For the text-containing cell, return its midpoint in (X, Y) coordinate format. 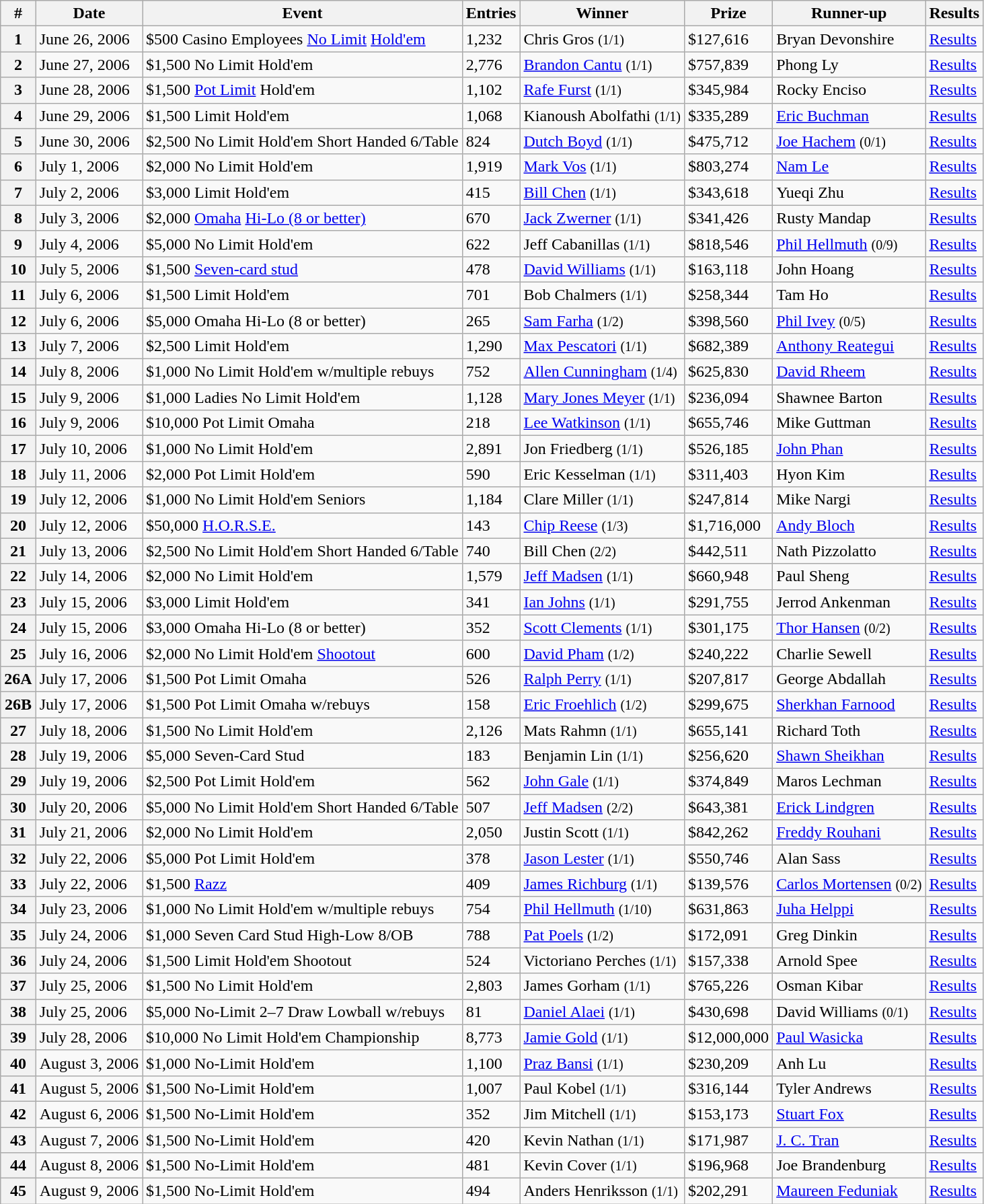
# (18, 13)
June 29, 2006 (89, 116)
701 (491, 295)
Stuart Fox (849, 1114)
1,068 (491, 116)
Justin Scott (1/1) (603, 833)
Shawn Sheikhan (849, 756)
494 (491, 1191)
Anders Henriksson (1/1) (603, 1191)
$291,755 (729, 602)
Joe Hachem (0/1) (849, 141)
July 5, 2006 (89, 269)
Dutch Boyd (1/1) (603, 141)
July 18, 2006 (89, 730)
$5,000 Omaha Hi-Lo (8 or better) (303, 321)
Phil Hellmuth (0/9) (849, 243)
$2,500 Limit Hold'em (303, 346)
Yueqi Zhu (849, 192)
Clare Miller (1/1) (603, 500)
John Gale (1/1) (603, 782)
Freddy Rouhani (849, 833)
$5,000 No Limit Hold'em Short Handed 6/Table (303, 807)
600 (491, 653)
44 (18, 1166)
$1,716,000 (729, 525)
$2,000 Pot Limit Hold'em (303, 474)
754 (491, 909)
$1,500 Limit Hold'em Shootout (303, 961)
22 (18, 576)
August 8, 2006 (89, 1166)
Max Pescatori (1/1) (603, 346)
81 (491, 1012)
Eric Buchman (849, 116)
Bill Chen (1/1) (603, 192)
J. C. Tran (849, 1140)
Anh Lu (849, 1063)
July 16, 2006 (89, 653)
Bob Chalmers (1/1) (603, 295)
Sherkhan Farnood (849, 704)
Jon Friedberg (1/1) (603, 449)
7 (18, 192)
Erick Lindgren (849, 807)
34 (18, 909)
Kevin Nathan (1/1) (603, 1140)
Jeff Madsen (2/2) (603, 807)
Ralph Perry (1/1) (603, 679)
Jamie Gold (1/1) (603, 1037)
740 (491, 551)
Sam Farha (1/2) (603, 321)
$374,849 (729, 782)
1,007 (491, 1088)
Eric Kesselman (1/1) (603, 474)
$398,560 (729, 321)
July 4, 2006 (89, 243)
$2,000 Omaha Hi-Lo (8 or better) (303, 218)
$316,144 (729, 1088)
$803,274 (729, 167)
July 3, 2006 (89, 218)
Eric Froehlich (1/2) (603, 704)
41 (18, 1088)
$172,091 (729, 935)
15 (18, 398)
Kianoush Abolfathi (1/1) (603, 116)
$842,262 (729, 833)
$655,141 (729, 730)
Pat Poels (1/2) (603, 935)
$3,000 Omaha Hi-Lo (8 or better) (303, 628)
Tam Ho (849, 295)
17 (18, 449)
$163,118 (729, 269)
1,100 (491, 1063)
24 (18, 628)
Brandon Cantu (1/1) (603, 65)
$2,500 Pot Limit Hold'em (303, 782)
$343,618 (729, 192)
23 (18, 602)
$1,500 Seven-card stud (303, 269)
Richard Toth (849, 730)
July 23, 2006 (89, 909)
Maros Lechman (849, 782)
June 26, 2006 (89, 39)
Jeff Madsen (1/1) (603, 576)
8,773 (491, 1037)
Thor Hansen (0/2) (849, 628)
$526,185 (729, 449)
$500 Casino Employees No Limit Hold'em (303, 39)
35 (18, 935)
Joe Brandenburg (849, 1166)
Jeff Cabanillas (1/1) (603, 243)
6 (18, 167)
Daniel Alaei (1/1) (603, 1012)
$196,968 (729, 1166)
July 2, 2006 (89, 192)
38 (18, 1012)
12 (18, 321)
Maureen Feduniak (849, 1191)
July 20, 2006 (89, 807)
John Phan (849, 449)
43 (18, 1140)
524 (491, 961)
$256,620 (729, 756)
Victoriano Perches (1/1) (603, 961)
August 9, 2006 (89, 1191)
752 (491, 372)
$10,000 Pot Limit Omaha (303, 423)
$258,344 (729, 295)
$5,000 Seven-Card Stud (303, 756)
Carlos Mortensen (0/2) (849, 884)
670 (491, 218)
$50,000 H.O.R.S.E. (303, 525)
July 7, 2006 (89, 346)
26B (18, 704)
David Rheem (849, 372)
$5,000 No-Limit 2–7 Draw Lowball w/rebuys (303, 1012)
Mary Jones Meyer (1/1) (603, 398)
$2,000 No Limit Hold'em Shootout (303, 653)
David Pham (1/2) (603, 653)
$301,175 (729, 628)
Bryan Devonshire (849, 39)
$171,987 (729, 1140)
33 (18, 884)
$230,209 (729, 1063)
$299,675 (729, 704)
5 (18, 141)
August 7, 2006 (89, 1140)
Juha Helppi (849, 909)
1,232 (491, 39)
788 (491, 935)
August 3, 2006 (89, 1063)
590 (491, 474)
1,579 (491, 576)
Rocky Enciso (849, 90)
1,184 (491, 500)
James Gorham (1/1) (603, 986)
341 (491, 602)
July 1, 2006 (89, 167)
$127,616 (729, 39)
20 (18, 525)
143 (491, 525)
Rafe Furst (1/1) (603, 90)
$341,426 (729, 218)
Tyler Andrews (849, 1088)
Osman Kibar (849, 986)
29 (18, 782)
Chris Gros (1/1) (603, 39)
July 28, 2006 (89, 1037)
Kevin Cover (1/1) (603, 1166)
Paul Kobel (1/1) (603, 1088)
40 (18, 1063)
9 (18, 243)
30 (18, 807)
14 (18, 372)
David Williams (0/1) (849, 1012)
27 (18, 730)
Charlie Sewell (849, 653)
Benjamin Lin (1/1) (603, 756)
3 (18, 90)
June 28, 2006 (89, 90)
$1,500 Razz (303, 884)
409 (491, 884)
$682,389 (729, 346)
1,128 (491, 398)
158 (491, 704)
Jason Lester (1/1) (603, 858)
Arnold Spee (849, 961)
8 (18, 218)
Mats Rahmn (1/1) (603, 730)
10 (18, 269)
622 (491, 243)
$631,863 (729, 909)
$153,173 (729, 1114)
Shawnee Barton (849, 398)
June 30, 2006 (89, 141)
$660,948 (729, 576)
$1,000 Ladies No Limit Hold'em (303, 398)
$236,094 (729, 398)
Paul Sheng (849, 576)
Jim Mitchell (1/1) (603, 1114)
$1,500 Pot Limit Omaha w/rebuys (303, 704)
19 (18, 500)
Scott Clements (1/1) (603, 628)
George Abdallah (849, 679)
$1,000 No-Limit Hold'em (303, 1063)
824 (491, 141)
Winner (603, 13)
$1,000 Seven Card Stud High-Low 8/OB (303, 935)
13 (18, 346)
August 5, 2006 (89, 1088)
July 14, 2006 (89, 576)
Anthony Reategui (849, 346)
July 21, 2006 (89, 833)
Phil Hellmuth (1/10) (603, 909)
$655,746 (729, 423)
Alan Sass (849, 858)
32 (18, 858)
Ian Johns (1/1) (603, 602)
28 (18, 756)
45 (18, 1191)
July 10, 2006 (89, 449)
Entries (491, 13)
$139,576 (729, 884)
21 (18, 551)
$12,000,000 (729, 1037)
$247,814 (729, 500)
James Richburg (1/1) (603, 884)
$207,817 (729, 679)
$311,403 (729, 474)
420 (491, 1140)
$5,000 Pot Limit Hold'em (303, 858)
Phil Ivey (0/5) (849, 321)
$442,511 (729, 551)
526 (491, 679)
$345,984 (729, 90)
$430,698 (729, 1012)
Phong Ly (849, 65)
4 (18, 116)
$240,222 (729, 653)
415 (491, 192)
$475,712 (729, 141)
Mark Vos (1/1) (603, 167)
Mike Guttman (849, 423)
11 (18, 295)
$1,000 No Limit Hold'em Seniors (303, 500)
Nam Le (849, 167)
$1,000 No Limit Hold'em (303, 449)
183 (491, 756)
1 (18, 39)
$202,291 (729, 1191)
1,102 (491, 90)
265 (491, 321)
Rusty Mandap (849, 218)
July 8, 2006 (89, 372)
$5,000 No Limit Hold'em (303, 243)
$157,338 (729, 961)
507 (491, 807)
2,803 (491, 986)
2,776 (491, 65)
36 (18, 961)
John Hoang (849, 269)
378 (491, 858)
2,050 (491, 833)
$1,500 Pot Limit Hold'em (303, 90)
Prize (729, 13)
$550,746 (729, 858)
218 (491, 423)
2 (18, 65)
Nath Pizzolatto (849, 551)
$757,839 (729, 65)
July 11, 2006 (89, 474)
David Williams (1/1) (603, 269)
Greg Dinkin (849, 935)
Hyon Kim (849, 474)
26A (18, 679)
June 27, 2006 (89, 65)
1,290 (491, 346)
2,126 (491, 730)
$335,289 (729, 116)
Chip Reese (1/3) (603, 525)
$1,500 Pot Limit Omaha (303, 679)
18 (18, 474)
25 (18, 653)
$818,546 (729, 243)
42 (18, 1114)
Runner-up (849, 13)
562 (491, 782)
Bill Chen (2/2) (603, 551)
2,891 (491, 449)
Paul Wasicka (849, 1037)
July 13, 2006 (89, 551)
$643,381 (729, 807)
16 (18, 423)
31 (18, 833)
37 (18, 986)
Date (89, 13)
1,919 (491, 167)
Praz Bansi (1/1) (603, 1063)
Jerrod Ankenman (849, 602)
August 6, 2006 (89, 1114)
Event (303, 13)
Allen Cunningham (1/4) (603, 372)
$10,000 No Limit Hold'em Championship (303, 1037)
39 (18, 1037)
478 (491, 269)
$765,226 (729, 986)
Lee Watkinson (1/1) (603, 423)
Jack Zwerner (1/1) (603, 218)
Mike Nargi (849, 500)
Andy Bloch (849, 525)
$625,830 (729, 372)
481 (491, 1166)
